Scan for the cell matching the given text and deliver its (x, y) coordinate at center. 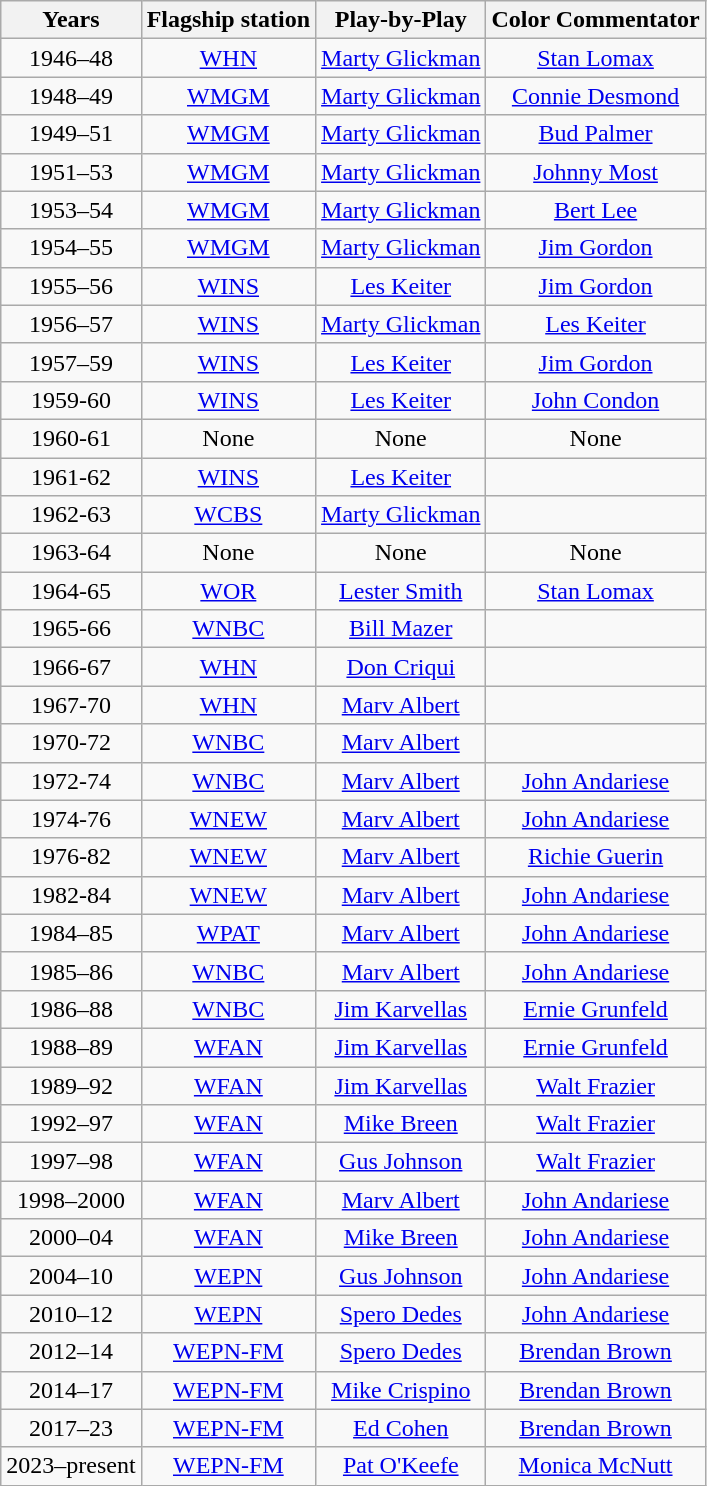
1984–85 (71, 933)
1961-62 (71, 477)
2023–present (71, 1466)
Color Commentator (596, 20)
1997–98 (71, 1162)
2017–23 (71, 1428)
Years (71, 20)
1949–51 (71, 134)
Don Criqui (401, 667)
2000–04 (71, 1238)
Pat O'Keefe (401, 1466)
1951–53 (71, 172)
1957–59 (71, 362)
Flagship station (228, 20)
1986–88 (71, 1009)
Play-by-Play (401, 20)
Mike Crispino (401, 1390)
1966-67 (71, 667)
Bert Lee (596, 210)
2010–12 (71, 1314)
1972-74 (71, 781)
1970-72 (71, 743)
WOR (228, 591)
1954–55 (71, 248)
1960-61 (71, 438)
1998–2000 (71, 1200)
1982-84 (71, 895)
1953–54 (71, 210)
1955–56 (71, 286)
WPAT (228, 933)
1963-64 (71, 553)
Monica McNutt (596, 1466)
1946–48 (71, 58)
1956–57 (71, 324)
Bud Palmer (596, 134)
1962-63 (71, 515)
Lester Smith (401, 591)
Johnny Most (596, 172)
1959-60 (71, 400)
1948–49 (71, 96)
1992–97 (71, 1124)
Bill Mazer (401, 629)
1976-82 (71, 857)
Connie Desmond (596, 96)
2012–14 (71, 1352)
2004–10 (71, 1276)
1967-70 (71, 705)
WCBS (228, 515)
1964-65 (71, 591)
2014–17 (71, 1390)
1989–92 (71, 1085)
1988–89 (71, 1047)
1965-66 (71, 629)
1974-76 (71, 819)
Ed Cohen (401, 1428)
1985–86 (71, 971)
John Condon (596, 400)
Richie Guerin (596, 857)
